Return the (X, Y) coordinate for the center point of the cell that contains the specified text.  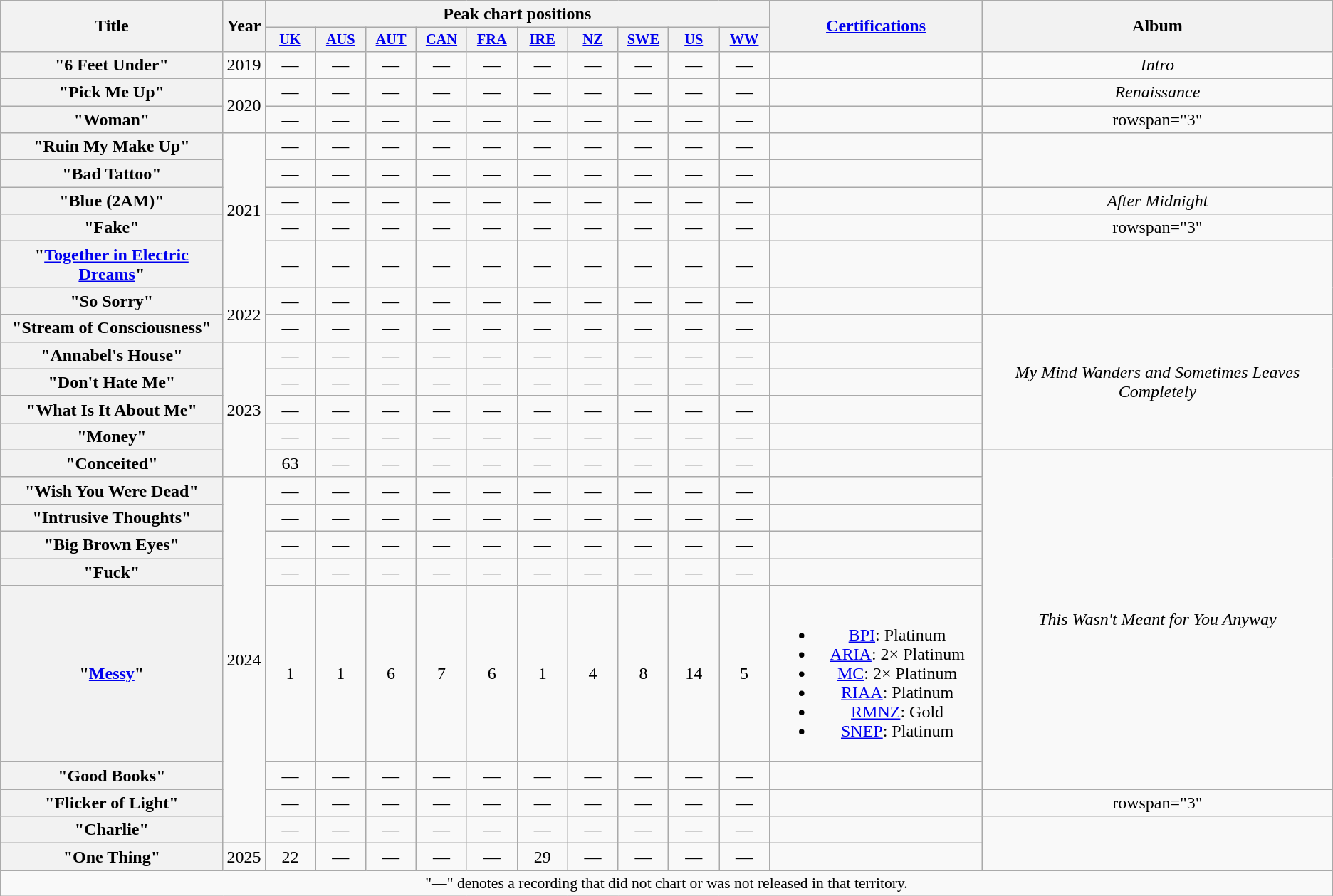
5 (745, 674)
2021 (244, 211)
"—" denotes a recording that did not chart or was not released in that territory. (666, 883)
My Mind Wanders and Sometimes Leaves Completely (1158, 382)
BPI: PlatinumARIA: 2× PlatinumMC: 2× PlatinumRIAA: PlatinumRMNZ: GoldSNEP: Platinum (876, 674)
Intro (1158, 65)
CAN (441, 40)
"Good Books" (112, 776)
Year (244, 26)
63 (291, 463)
"Messy" (112, 674)
"Stream of Consciousness" (112, 328)
"Flicker of Light" (112, 803)
14 (694, 674)
SWE (644, 40)
8 (644, 674)
After Midnight (1158, 201)
7 (441, 674)
Peak chart positions (517, 14)
This Wasn't Meant for You Anyway (1158, 619)
"So Sorry" (112, 301)
2025 (244, 857)
2024 (244, 660)
NZ (592, 40)
4 (592, 674)
"Charlie" (112, 830)
Album (1158, 26)
"6 Feet Under" (112, 65)
Certifications (876, 26)
2019 (244, 65)
AUT (392, 40)
"Together in Electric Dreams" (112, 265)
"Pick Me Up" (112, 93)
22 (291, 857)
"Woman" (112, 120)
"Big Brown Eyes" (112, 545)
"Conceited" (112, 463)
"Ruin My Make Up" (112, 147)
2022 (244, 315)
"Don't Hate Me" (112, 382)
Renaissance (1158, 93)
"Fake" (112, 228)
US (694, 40)
AUS (340, 40)
Title (112, 26)
UK (291, 40)
WW (745, 40)
"Annabel's House" (112, 355)
FRA (491, 40)
"Fuck" (112, 572)
"Money" (112, 436)
29 (543, 857)
"Bad Tattoo" (112, 174)
"What Is It About Me" (112, 409)
2023 (244, 409)
"Blue (2AM)" (112, 201)
"Wish You Were Dead" (112, 490)
2020 (244, 106)
"Intrusive Thoughts" (112, 517)
"One Thing" (112, 857)
IRE (543, 40)
